Return [X, Y] of the center of cell containing provided text 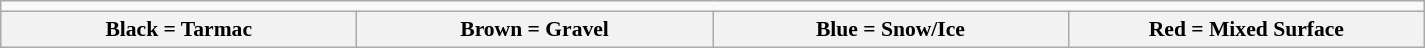
Red = Mixed Surface [1246, 29]
Brown = Gravel [535, 29]
Blue = Snow/Ice [890, 29]
Black = Tarmac [179, 29]
